For the text-containing cell, return its midpoint in (x, y) coordinate format. 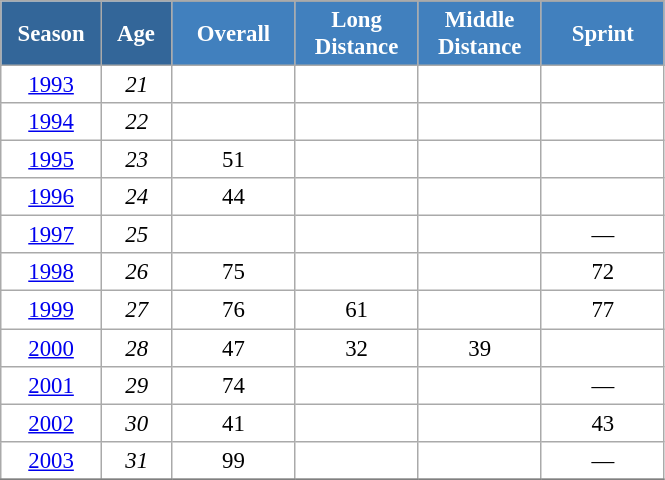
61 (356, 310)
74 (234, 385)
28 (136, 348)
76 (234, 310)
2001 (52, 385)
47 (234, 348)
1997 (52, 235)
21 (136, 85)
Middle Distance (480, 34)
24 (136, 197)
1993 (52, 85)
77 (602, 310)
43 (602, 423)
2000 (52, 348)
72 (602, 273)
99 (234, 460)
26 (136, 273)
Overall (234, 34)
22 (136, 122)
27 (136, 310)
23 (136, 160)
41 (234, 423)
Long Distance (356, 34)
1998 (52, 273)
25 (136, 235)
31 (136, 460)
1999 (52, 310)
75 (234, 273)
Sprint (602, 34)
Age (136, 34)
44 (234, 197)
29 (136, 385)
32 (356, 348)
2003 (52, 460)
30 (136, 423)
51 (234, 160)
1995 (52, 160)
2002 (52, 423)
39 (480, 348)
1996 (52, 197)
Season (52, 34)
1994 (52, 122)
